Pinpoint the cell where the given text exists, returning its [x, y] midpoint coordinate. 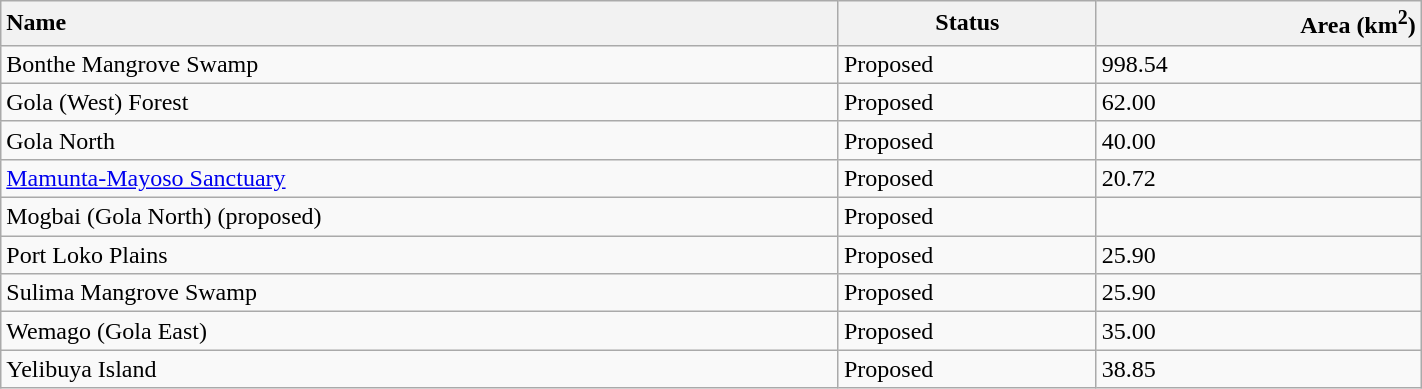
20.72 [1258, 178]
Gola North [420, 140]
Name [420, 24]
Gola (West) Forest [420, 102]
Mogbai (Gola North) (proposed) [420, 217]
Mamunta-Mayoso Sanctuary [420, 178]
62.00 [1258, 102]
Yelibuya Island [420, 369]
35.00 [1258, 331]
998.54 [1258, 64]
Wemago (Gola East) [420, 331]
40.00 [1258, 140]
Port Loko Plains [420, 255]
38.85 [1258, 369]
Bonthe Mangrove Swamp [420, 64]
Area (km2) [1258, 24]
Sulima Mangrove Swamp [420, 293]
Status [967, 24]
